Provide the (x, y) coordinate of the cell's center where the given text is located.  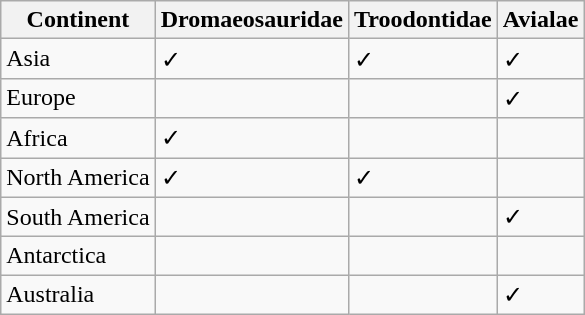
Troodontidae (422, 20)
Continent (78, 20)
Dromaeosauridae (252, 20)
Africa (78, 138)
Asia (78, 59)
Avialae (540, 20)
Australia (78, 295)
Europe (78, 98)
North America (78, 178)
Antarctica (78, 256)
South America (78, 217)
